For the text-containing cell, return its midpoint in (X, Y) coordinate format. 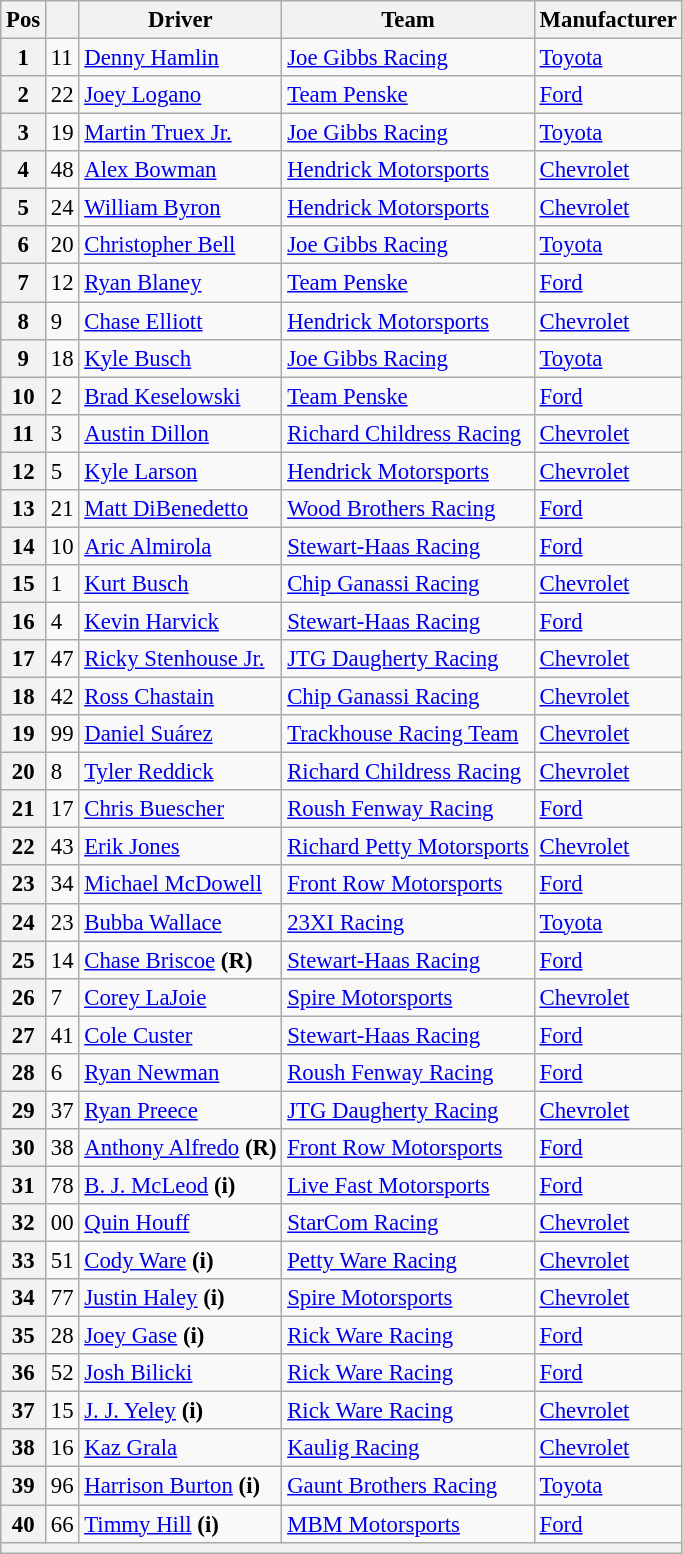
31 (24, 1185)
Kaz Grala (180, 1449)
35 (24, 1336)
51 (62, 1261)
42 (62, 697)
Ross Chastain (180, 697)
J. J. Yeley (i) (180, 1411)
47 (62, 659)
Christopher Bell (180, 245)
Pos (24, 20)
Manufacturer (608, 20)
Joey Gase (i) (180, 1336)
Corey LaJoie (180, 997)
48 (62, 170)
23XI Racing (408, 922)
41 (62, 1035)
William Byron (180, 208)
99 (62, 734)
26 (24, 997)
Matt DiBenedetto (180, 509)
40 (24, 1524)
Kaulig Racing (408, 1449)
Alex Bowman (180, 170)
Ryan Newman (180, 1073)
32 (24, 1223)
Chase Briscoe (R) (180, 960)
Wood Brothers Racing (408, 509)
StarCom Racing (408, 1223)
Driver (180, 20)
Cole Custer (180, 1035)
Denny Hamlin (180, 58)
Aric Almirola (180, 546)
Ricky Stenhouse Jr. (180, 659)
77 (62, 1298)
25 (24, 960)
Kevin Harvick (180, 621)
Bubba Wallace (180, 922)
Chase Elliott (180, 321)
Team (408, 20)
43 (62, 847)
Petty Ware Racing (408, 1261)
00 (62, 1223)
Richard Petty Motorsports (408, 847)
Daniel Suárez (180, 734)
13 (24, 509)
66 (62, 1524)
Chris Buescher (180, 809)
Trackhouse Racing Team (408, 734)
30 (24, 1148)
Martin Truex Jr. (180, 133)
Harrison Burton (i) (180, 1486)
29 (24, 1110)
Anthony Alfredo (R) (180, 1148)
39 (24, 1486)
Quin Houff (180, 1223)
Michael McDowell (180, 885)
78 (62, 1185)
27 (24, 1035)
Brad Keselowski (180, 396)
Joey Logano (180, 95)
Timmy Hill (i) (180, 1524)
Justin Haley (i) (180, 1298)
MBM Motorsports (408, 1524)
B. J. McLeod (i) (180, 1185)
Kyle Larson (180, 471)
Tyler Reddick (180, 772)
Austin Dillon (180, 433)
Kurt Busch (180, 584)
Ryan Blaney (180, 283)
Ryan Preece (180, 1110)
36 (24, 1373)
Live Fast Motorsports (408, 1185)
Cody Ware (i) (180, 1261)
Gaunt Brothers Racing (408, 1486)
33 (24, 1261)
52 (62, 1373)
Kyle Busch (180, 358)
Josh Bilicki (180, 1373)
96 (62, 1486)
Erik Jones (180, 847)
